Determine the (x, y) coordinate at the center of the cell enclosing the given text.  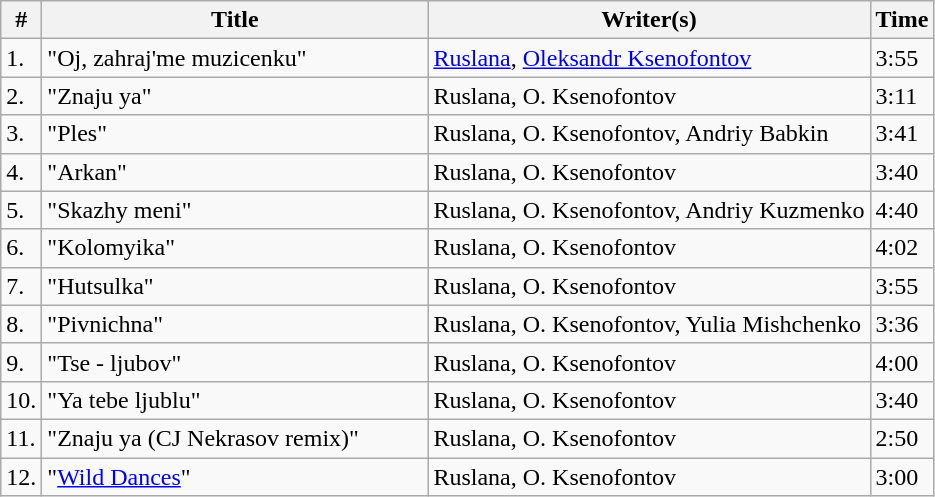
"Ples" (235, 134)
2. (22, 96)
4:00 (902, 362)
"Wild Dances" (235, 477)
Ruslana, Oleksandr Ksenofontov (649, 58)
Time (902, 20)
6. (22, 248)
9. (22, 362)
"Oj, zahraj'me muzicenku" (235, 58)
"Ya tebe ljublu" (235, 400)
3:00 (902, 477)
# (22, 20)
"Kolomyika" (235, 248)
8. (22, 324)
4:02 (902, 248)
5. (22, 210)
"Tse - ljubov" (235, 362)
1. (22, 58)
Writer(s) (649, 20)
3. (22, 134)
Ruslana, O. Ksenofontov, Andriy Kuzmenko (649, 210)
Ruslana, O. Ksenofontov, Yulia Mishchenko (649, 324)
2:50 (902, 438)
3:41 (902, 134)
4:40 (902, 210)
12. (22, 477)
Title (235, 20)
4. (22, 172)
7. (22, 286)
"Hutsulka" (235, 286)
Ruslana, O. Ksenofontov, Andriy Babkin (649, 134)
"Znaju ya (CJ Nekrasov remix)" (235, 438)
3:36 (902, 324)
3:11 (902, 96)
"Arkan" (235, 172)
11. (22, 438)
"Skazhy meni" (235, 210)
"Pivnichna" (235, 324)
"Znaju ya" (235, 96)
10. (22, 400)
